Locate the cell with the specified text and output its (x, y) center coordinate. 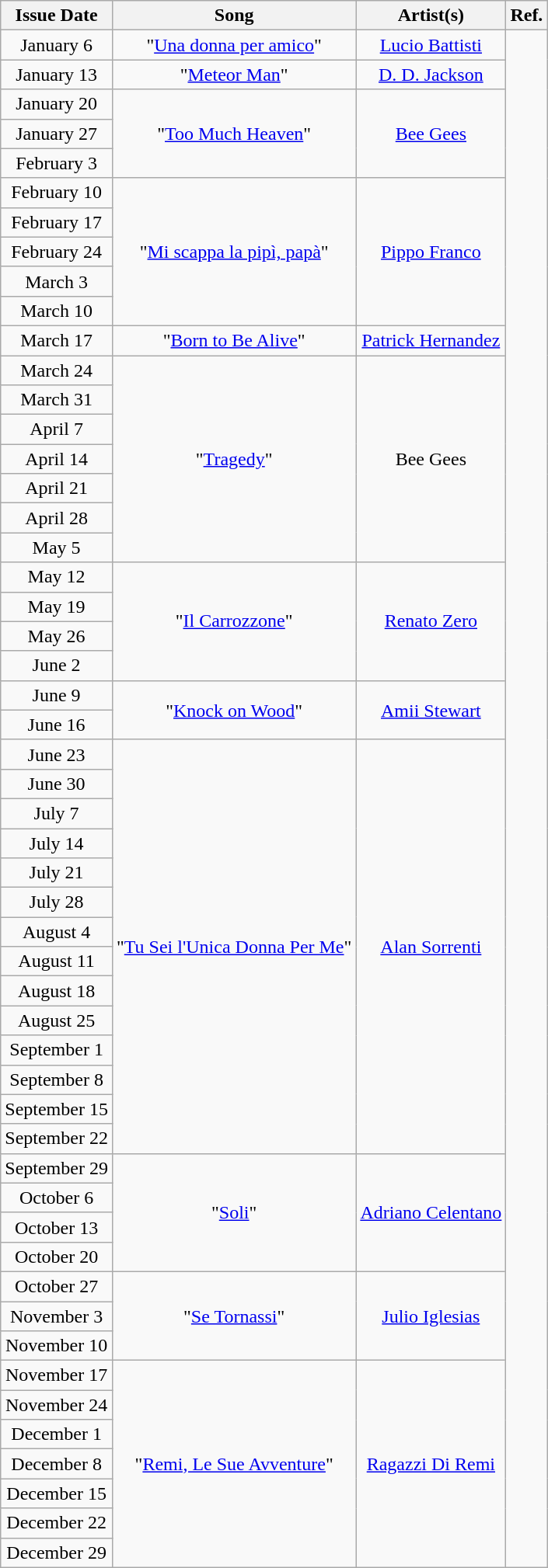
August 18 (57, 991)
March 3 (57, 281)
Artist(s) (431, 16)
March 10 (57, 311)
August 25 (57, 1020)
"Born to Be Alive" (233, 340)
July 21 (57, 873)
Patrick Hernandez (431, 340)
July 7 (57, 813)
July 28 (57, 902)
September 1 (57, 1050)
"Tu Sei l'Unica Donna Per Me" (233, 946)
March 31 (57, 400)
February 24 (57, 252)
February 17 (57, 222)
May 26 (57, 636)
March 17 (57, 340)
November 17 (57, 1375)
Pippo Franco (431, 252)
September 22 (57, 1139)
April 28 (57, 518)
August 11 (57, 961)
December 29 (57, 1552)
"Remi, Le Sue Avventure" (233, 1464)
October 13 (57, 1227)
January 20 (57, 104)
November 24 (57, 1405)
Lucio Battisti (431, 45)
April 21 (57, 488)
"Una donna per amico" (233, 45)
"Tragedy" (233, 459)
February 3 (57, 163)
April 7 (57, 429)
"Soli" (233, 1212)
September 15 (57, 1109)
May 5 (57, 548)
March 24 (57, 370)
July 14 (57, 843)
December 15 (57, 1493)
"Se Tornassi" (233, 1316)
Issue Date (57, 16)
June 2 (57, 666)
Ref. (527, 16)
June 30 (57, 784)
D. D. Jackson (431, 75)
Adriano Celentano (431, 1212)
"Mi scappa la pipì, papà" (233, 252)
"Il Carrozzone" (233, 621)
April 14 (57, 459)
January 27 (57, 134)
Julio Iglesias (431, 1316)
Amii Stewart (431, 710)
June 16 (57, 725)
January 6 (57, 45)
October 20 (57, 1257)
December 1 (57, 1434)
February 10 (57, 193)
November 3 (57, 1316)
May 19 (57, 607)
November 10 (57, 1346)
January 13 (57, 75)
August 4 (57, 932)
May 12 (57, 577)
June 9 (57, 695)
"Meteor Man" (233, 75)
October 6 (57, 1198)
September 8 (57, 1080)
"Knock on Wood" (233, 710)
Ragazzi Di Remi (431, 1464)
September 29 (57, 1168)
Song (233, 16)
"Too Much Heaven" (233, 134)
October 27 (57, 1286)
December 8 (57, 1464)
June 23 (57, 754)
Alan Sorrenti (431, 946)
December 22 (57, 1523)
Renato Zero (431, 621)
